From the cell containing the given text, extract its center point as [X, Y] coordinate. 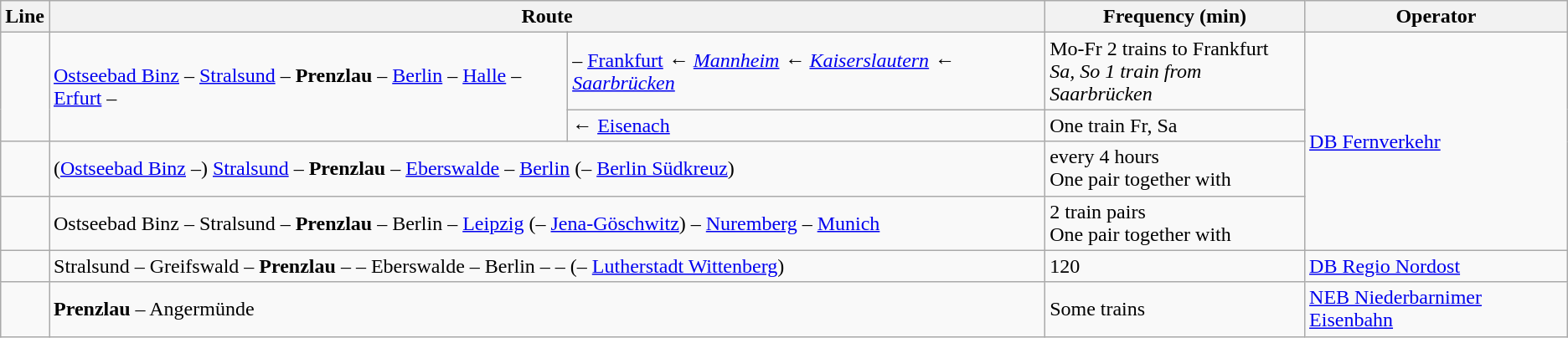
Some trains [1175, 310]
One train Fr, Sa [1175, 125]
Operator [1436, 17]
Prenzlau – Angermünde [546, 310]
Ostseebad Binz – Stralsund – Prenzlau – Berlin – Halle – Erfurt – [308, 87]
Stralsund – Greifswald – Prenzlau – – Eberswalde – Berlin – – (– Lutherstadt Wittenberg) [546, 266]
every 4 hoursOne pair together with [1175, 169]
Route [546, 17]
← Eisenach [807, 125]
NEB Niederbarnimer Eisenbahn [1436, 310]
DB Fernverkehr [1436, 141]
– Frankfurt ← Mannheim ← Kaiserslautern ← Saarbrücken [807, 71]
(Ostseebad Binz –) Stralsund – Prenzlau – Eberswalde – Berlin (– Berlin Südkreuz) [546, 169]
120 [1175, 266]
DB Regio Nordost [1436, 266]
Frequency (min) [1175, 17]
Mo-Fr 2 trains to FrankfurtSa, So 1 train from Saarbrücken [1175, 71]
Line [25, 17]
Ostseebad Binz – Stralsund – Prenzlau – Berlin – Leipzig (– Jena-Göschwitz) – Nuremberg – Munich [546, 223]
2 train pairsOne pair together with [1175, 223]
